Extract the (x, y) coordinate from the center of the cell holding the provided text.  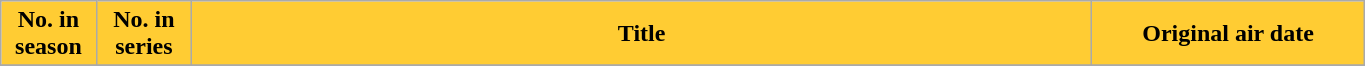
Title (642, 34)
Original air date (1228, 34)
No. inseason (48, 34)
No. inseries (144, 34)
